Output the [X, Y] coordinate of the center of the cell containing the given text.  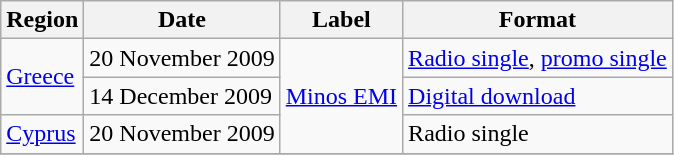
Digital download [538, 96]
Region [42, 20]
Label [341, 20]
Radio single, promo single [538, 58]
Radio single [538, 134]
Cyprus [42, 134]
Minos EMI [341, 96]
14 December 2009 [182, 96]
Format [538, 20]
Greece [42, 77]
Date [182, 20]
